Search for the cell housing the specified text and yield its (X, Y) center coordinate. 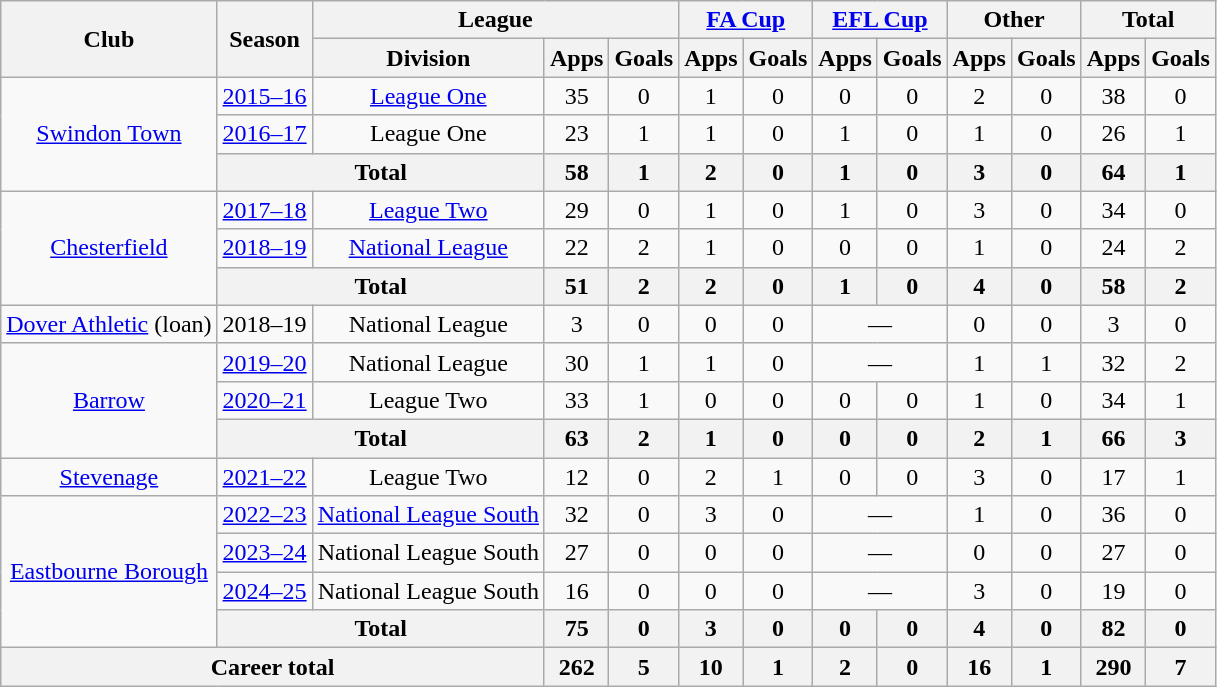
30 (576, 362)
Stevenage (109, 477)
2021–22 (264, 477)
12 (576, 477)
2017–18 (264, 210)
26 (1113, 134)
82 (1113, 629)
2024–25 (264, 591)
Career total (273, 667)
7 (1181, 667)
23 (576, 134)
League (496, 20)
24 (1113, 248)
2022–23 (264, 515)
10 (711, 667)
36 (1113, 515)
Swindon Town (109, 134)
2015–16 (264, 96)
2020–21 (264, 400)
33 (576, 400)
Other (1014, 20)
Eastbourne Borough (109, 572)
75 (576, 629)
29 (576, 210)
FA Cup (746, 20)
17 (1113, 477)
Season (264, 39)
22 (576, 248)
19 (1113, 591)
Chesterfield (109, 248)
Barrow (109, 400)
66 (1113, 438)
2016–17 (264, 134)
Division (428, 58)
262 (576, 667)
51 (576, 286)
EFL Cup (880, 20)
2019–20 (264, 362)
35 (576, 96)
64 (1113, 172)
Dover Athletic (loan) (109, 324)
290 (1113, 667)
Club (109, 39)
63 (576, 438)
38 (1113, 96)
2023–24 (264, 553)
5 (644, 667)
